Return [x, y] of the center of cell containing provided text 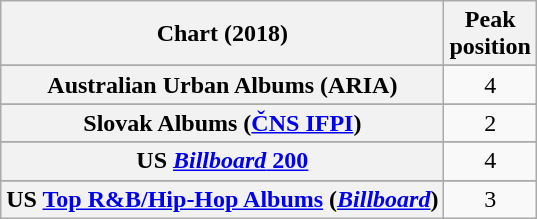
2 [490, 123]
Peak position [490, 34]
US Billboard 200 [222, 161]
Slovak Albums (ČNS IFPI) [222, 123]
Australian Urban Albums (ARIA) [222, 85]
Chart (2018) [222, 34]
3 [490, 199]
US Top R&B/Hip-Hop Albums (Billboard) [222, 199]
